Extract the [X, Y] coordinate from the center of the cell holding the provided text.  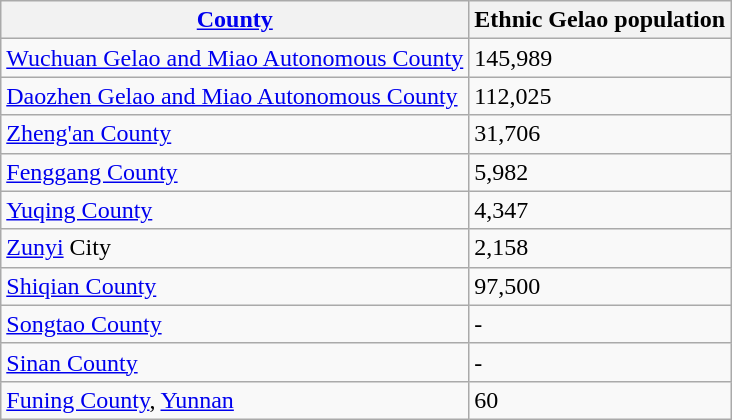
31,706 [600, 134]
60 [600, 400]
4,347 [600, 210]
County [235, 20]
97,500 [600, 286]
Zheng'an County [235, 134]
Fenggang County [235, 172]
Wuchuan Gelao and Miao Autonomous County [235, 58]
Zunyi City [235, 248]
Songtao County [235, 324]
Ethnic Gelao population [600, 20]
2,158 [600, 248]
5,982 [600, 172]
112,025 [600, 96]
Shiqian County [235, 286]
Sinan County [235, 362]
Funing County, Yunnan [235, 400]
Daozhen Gelao and Miao Autonomous County [235, 96]
Yuqing County [235, 210]
145,989 [600, 58]
